Determine the [x, y] coordinate at the center of the cell enclosing the given text.  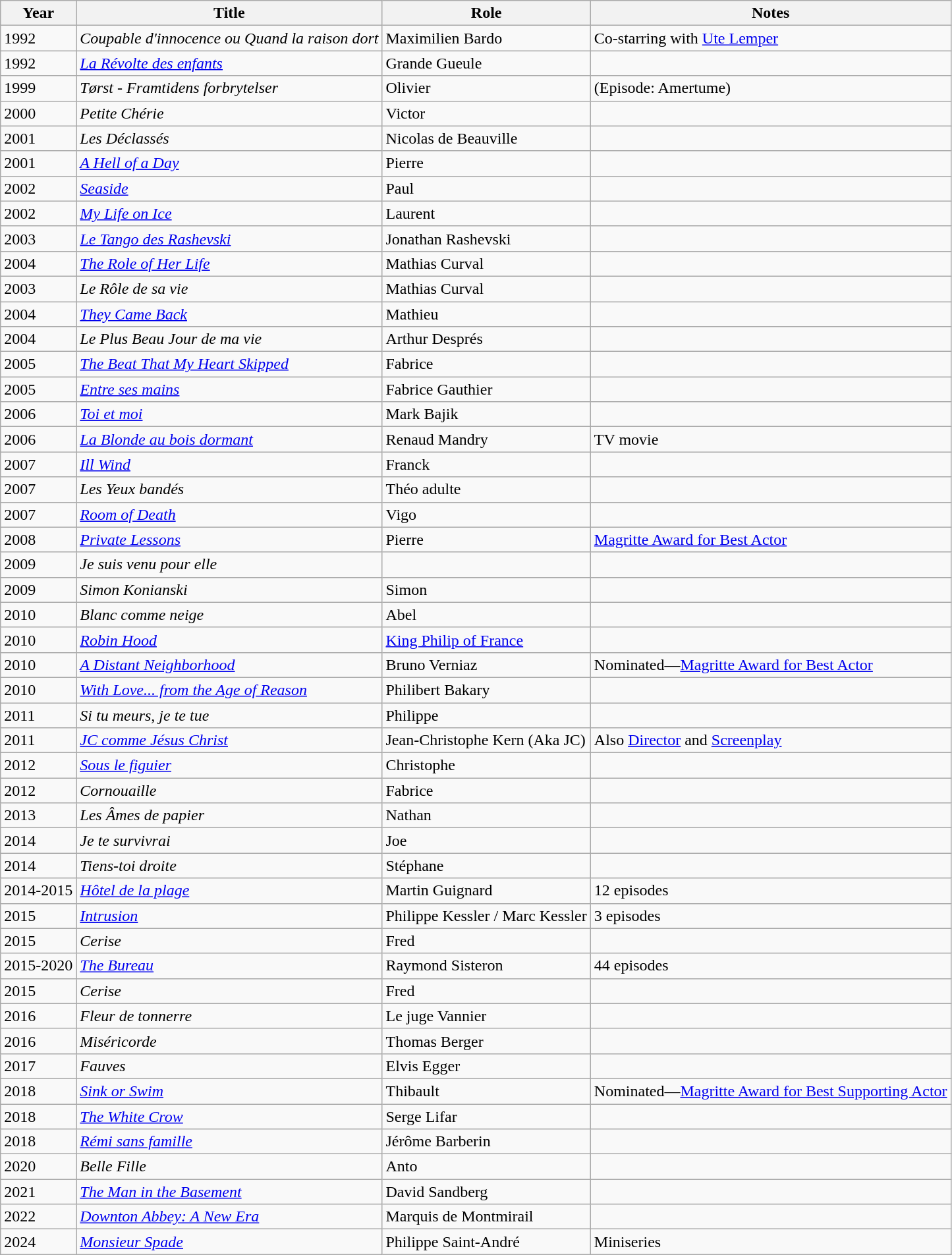
Seaside [229, 188]
Tørst - Framtidens forbrytelser [229, 88]
Je te survivrai [229, 841]
Jean-Christophe Kern (Aka JC) [486, 740]
Les Yeux bandés [229, 489]
3 episodes [771, 916]
A Distant Neighborhood [229, 665]
Belle Fille [229, 1167]
They Came Back [229, 314]
Simon Konianski [229, 590]
Thibault [486, 1091]
Mathieu [486, 314]
2020 [38, 1167]
Vigo [486, 515]
King Philip of France [486, 640]
Si tu meurs, je te tue [229, 715]
Martin Guignard [486, 891]
Fauves [229, 1066]
Sous le figuier [229, 766]
2014-2015 [38, 891]
Le Plus Beau Jour de ma vie [229, 339]
Laurent [486, 213]
Fleur de tonnerre [229, 1016]
44 episodes [771, 966]
The Man in the Basement [229, 1192]
Robin Hood [229, 640]
Thomas Berger [486, 1041]
Downton Abbey: A New Era [229, 1217]
Toi et moi [229, 414]
Marquis de Montmirail [486, 1217]
With Love... from the Age of Reason [229, 690]
Simon [486, 590]
2013 [38, 816]
Intrusion [229, 916]
Les Âmes de papier [229, 816]
Role [486, 13]
A Hell of a Day [229, 163]
Théo adulte [486, 489]
Mark Bajik [486, 414]
The Beat That My Heart Skipped [229, 364]
Fabrice Gauthier [486, 389]
The Bureau [229, 966]
Victor [486, 113]
La Blonde au bois dormant [229, 439]
Le Tango des Rashevski [229, 238]
The Role of Her Life [229, 264]
Sink or Swim [229, 1091]
Room of Death [229, 515]
Title [229, 13]
Grande Gueule [486, 63]
Nominated—Magritte Award for Best Supporting Actor [771, 1091]
Olivier [486, 88]
Raymond Sisteron [486, 966]
Tiens-toi droite [229, 866]
Philippe Saint-André [486, 1242]
My Life on Ice [229, 213]
2000 [38, 113]
Franck [486, 464]
2024 [38, 1242]
Jonathan Rashevski [486, 238]
Co-starring with Ute Lemper [771, 38]
La Révolte des enfants [229, 63]
TV movie [771, 439]
Nominated—Magritte Award for Best Actor [771, 665]
Also Director and Screenplay [771, 740]
Renaud Mandry [486, 439]
2017 [38, 1066]
David Sandberg [486, 1192]
Je suis venu pour elle [229, 565]
Elvis Egger [486, 1066]
Entre ses mains [229, 389]
Private Lessons [229, 540]
Jérôme Barberin [486, 1142]
Magritte Award for Best Actor [771, 540]
Blanc comme neige [229, 615]
Arthur Després [486, 339]
Miséricorde [229, 1041]
Nicolas de Beauville [486, 138]
12 episodes [771, 891]
Year [38, 13]
Serge Lifar [486, 1117]
1999 [38, 88]
Ill Wind [229, 464]
The White Crow [229, 1117]
Philibert Bakary [486, 690]
2015-2020 [38, 966]
JC comme Jésus Christ [229, 740]
Le juge Vannier [486, 1016]
Rémi sans famille [229, 1142]
Abel [486, 615]
Miniseries [771, 1242]
Hôtel de la plage [229, 891]
Petite Chérie [229, 113]
Le Rôle de sa vie [229, 289]
2008 [38, 540]
Les Déclassés [229, 138]
Cornouaille [229, 791]
Christophe [486, 766]
Notes [771, 13]
Philippe [486, 715]
2021 [38, 1192]
Nathan [486, 816]
2022 [38, 1217]
Paul [486, 188]
Philippe Kessler / Marc Kessler [486, 916]
Stéphane [486, 866]
Bruno Verniaz [486, 665]
(Episode: Amertume) [771, 88]
Coupable d'innocence ou Quand la raison dort [229, 38]
Monsieur Spade [229, 1242]
Maximilien Bardo [486, 38]
Anto [486, 1167]
Joe [486, 841]
